From the cell containing the given text, extract its center point as (X, Y) coordinate. 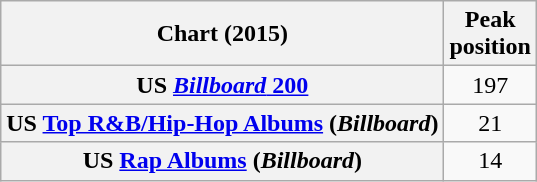
US Rap Albums (Billboard) (222, 161)
197 (490, 85)
US Billboard 200 (222, 85)
Chart (2015) (222, 34)
14 (490, 161)
US Top R&B/Hip-Hop Albums (Billboard) (222, 123)
21 (490, 123)
Peak position (490, 34)
